Identify which cell holds the provided text, then report its (x, y) central coordinate. 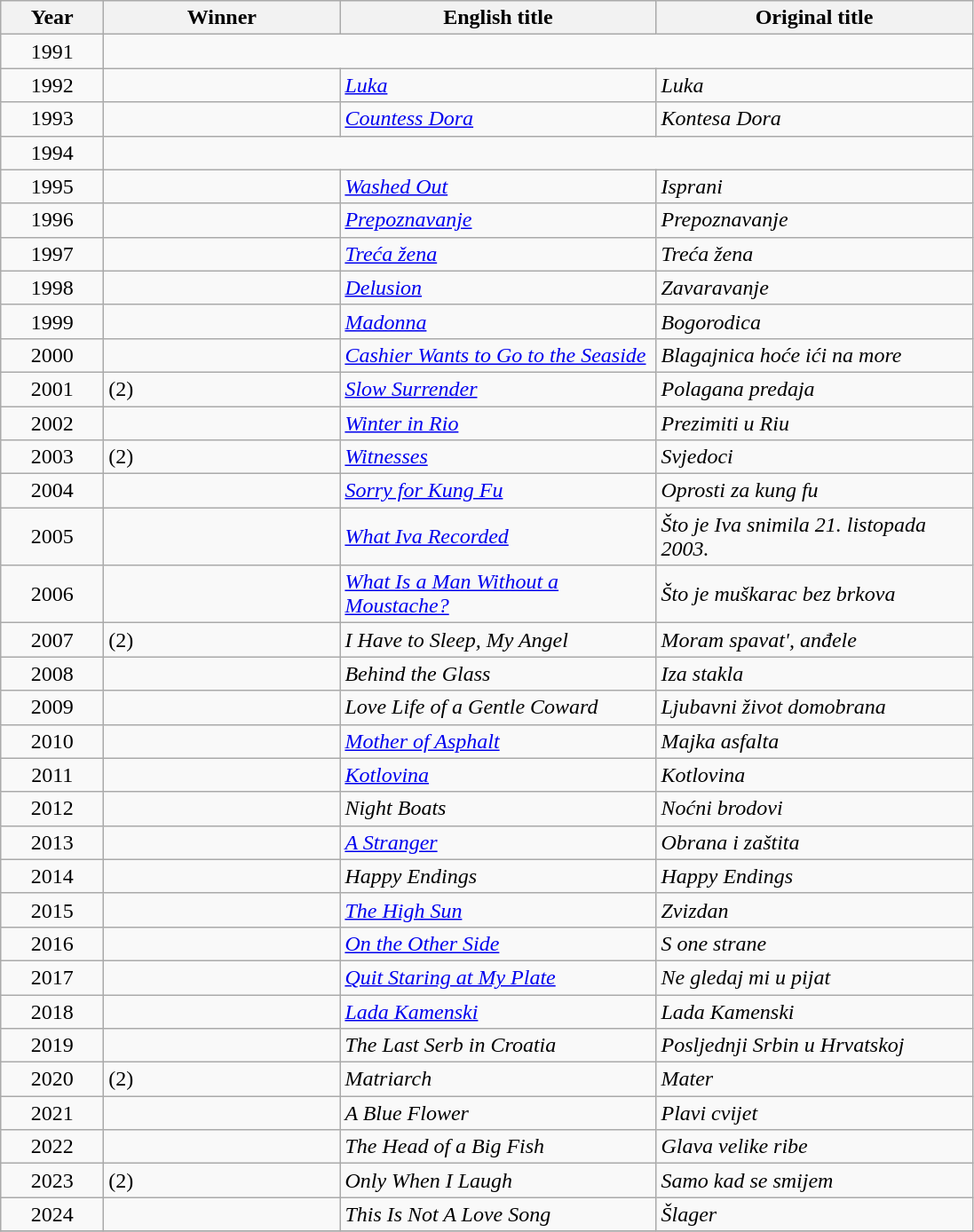
Bogorodica (814, 321)
2019 (52, 1046)
Obrana i zaštita (814, 842)
2011 (52, 775)
Washed Out (498, 186)
Kontesa Dora (814, 119)
English title (498, 18)
Original title (814, 18)
1999 (52, 321)
Winter in Rio (498, 423)
2020 (52, 1079)
Glava velike ribe (814, 1147)
On the Other Side (498, 944)
1993 (52, 119)
Oprosti za kung fu (814, 491)
2004 (52, 491)
The Head of a Big Fish (498, 1147)
Zavaravanje (814, 288)
1997 (52, 254)
2008 (52, 674)
1995 (52, 186)
2021 (52, 1113)
Mater (814, 1079)
A Blue Flower (498, 1113)
2005 (52, 536)
A Stranger (498, 842)
2014 (52, 876)
Quit Staring at My Plate (498, 977)
1992 (52, 85)
Countess Dora (498, 119)
Moram spavat', anđele (814, 640)
2022 (52, 1147)
2018 (52, 1011)
Ne gledaj mi u pijat (814, 977)
2016 (52, 944)
Blagajnica hoće ići na more (814, 355)
I Have to Sleep, My Angel (498, 640)
The Last Serb in Croatia (498, 1046)
Samo kad se smijem (814, 1181)
1998 (52, 288)
1994 (52, 153)
2003 (52, 457)
2024 (52, 1214)
The High Sun (498, 910)
Posljednji Srbin u Hrvatskoj (814, 1046)
Što je Iva snimila 21. listopada 2003. (814, 536)
Isprani (814, 186)
2000 (52, 355)
1991 (52, 51)
Slow Surrender (498, 389)
2009 (52, 707)
2023 (52, 1181)
Cashier Wants to Go to the Seaside (498, 355)
Year (52, 18)
Winner (222, 18)
Only When I Laugh (498, 1181)
Delusion (498, 288)
Night Boats (498, 809)
S one strane (814, 944)
2015 (52, 910)
2017 (52, 977)
Witnesses (498, 457)
Polagana predaja (814, 389)
What Iva Recorded (498, 536)
2012 (52, 809)
Ljubavni život domobrana (814, 707)
Šlager (814, 1214)
Iza stakla (814, 674)
2002 (52, 423)
Prezimiti u Riu (814, 423)
Matriarch (498, 1079)
Zvizdan (814, 910)
Madonna (498, 321)
Svjedoci (814, 457)
Behind the Glass (498, 674)
This Is Not A Love Song (498, 1214)
Što je muškarac bez brkova (814, 595)
Mother of Asphalt (498, 741)
2010 (52, 741)
What Is a Man Without a Moustache? (498, 595)
2013 (52, 842)
Plavi cvijet (814, 1113)
Love Life of a Gentle Coward (498, 707)
Majka asfalta (814, 741)
2001 (52, 389)
Noćni brodovi (814, 809)
2007 (52, 640)
Sorry for Kung Fu (498, 491)
1996 (52, 220)
2006 (52, 595)
